Determine the (X, Y) coordinate at the center of the cell enclosing the given text.  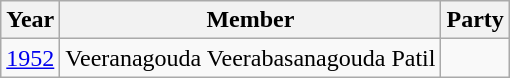
Party (475, 20)
Year (30, 20)
1952 (30, 58)
Veeranagouda Veerabasanagouda Patil (250, 58)
Member (250, 20)
